Output the (x, y) coordinate of the center of the cell containing the given text.  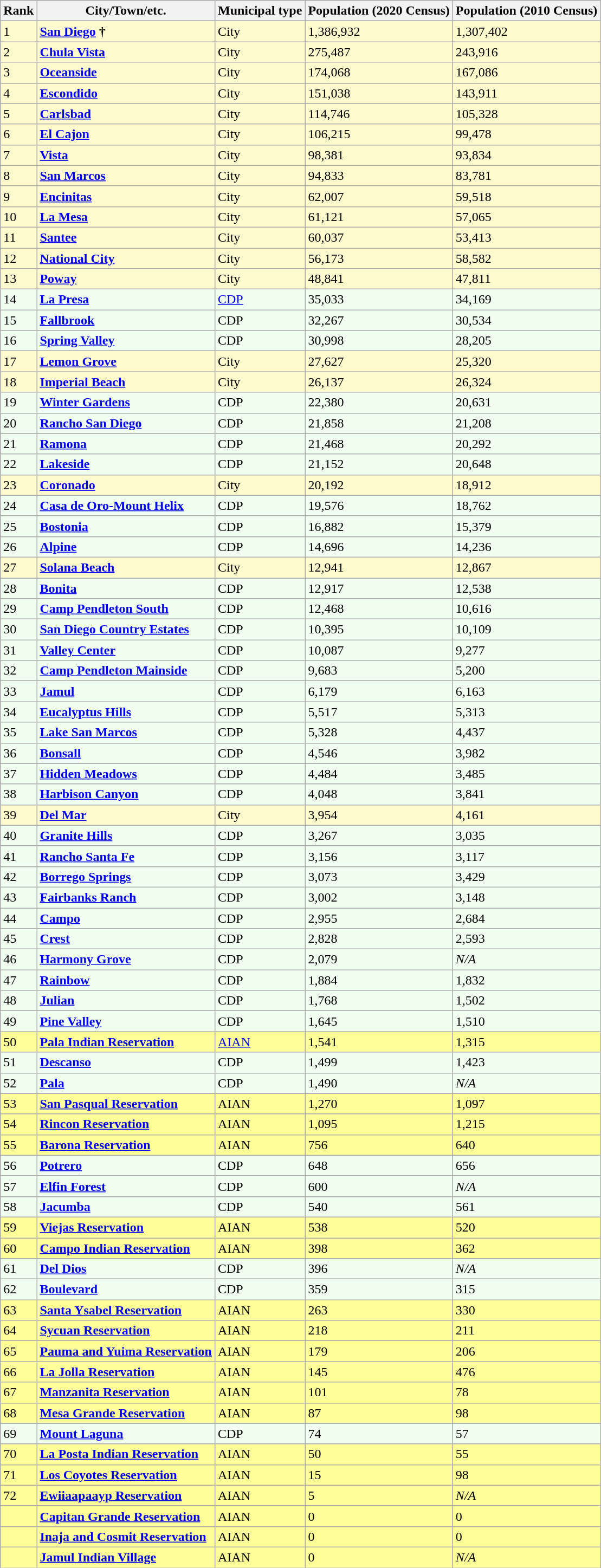
National City (126, 258)
3,485 (526, 774)
Barona Reservation (126, 1145)
Population (2010 Census) (526, 11)
4,048 (379, 794)
20,192 (379, 485)
3 (18, 73)
Fallbrook (126, 320)
Camp Pendleton South (126, 609)
70 (18, 1454)
35,033 (379, 300)
42 (18, 877)
Rancho San Diego (126, 423)
99,478 (526, 134)
56,173 (379, 258)
35 (18, 733)
La Presa (126, 300)
San Pasqual Reservation (126, 1104)
179 (379, 1351)
4,546 (379, 753)
26 (18, 547)
49 (18, 1021)
Spring Valley (126, 341)
16,882 (379, 526)
74 (379, 1434)
51 (18, 1062)
4,437 (526, 733)
Santee (126, 237)
Pala Indian Reservation (126, 1042)
398 (379, 1248)
47 (18, 980)
Winter Gardens (126, 403)
16 (18, 341)
83,781 (526, 176)
Poway (126, 279)
66 (18, 1372)
27 (18, 567)
Casa de Oro-Mount Helix (126, 506)
22,380 (379, 403)
Rincon Reservation (126, 1124)
Elfin Forest (126, 1186)
65 (18, 1351)
25 (18, 526)
20 (18, 423)
18 (18, 382)
Santa Ysabel Reservation (126, 1310)
78 (526, 1392)
93,834 (526, 155)
1,386,932 (379, 31)
1,541 (379, 1042)
La Posta Indian Reservation (126, 1454)
23 (18, 485)
600 (379, 1186)
2,955 (379, 918)
9,277 (526, 650)
Alpine (126, 547)
Solana Beach (126, 567)
Del Mar (126, 815)
1,502 (526, 1001)
25,320 (526, 361)
32,267 (379, 320)
Pine Valley (126, 1021)
12,468 (379, 609)
561 (526, 1207)
City/Town/etc. (126, 11)
24 (18, 506)
Municipal type (260, 11)
6,163 (526, 691)
10,109 (526, 630)
36 (18, 753)
12 (18, 258)
Harmony Grove (126, 960)
Lemon Grove (126, 361)
4,161 (526, 815)
48 (18, 1001)
Rainbow (126, 980)
1,645 (379, 1021)
20,648 (526, 464)
59,518 (526, 196)
2,828 (379, 939)
Imperial Beach (126, 382)
62,007 (379, 196)
10,087 (379, 650)
3,073 (379, 877)
1,768 (379, 1001)
1,095 (379, 1124)
Bostonia (126, 526)
656 (526, 1165)
Lakeside (126, 464)
1,307,402 (526, 31)
48,841 (379, 279)
Ramona (126, 444)
106,215 (379, 134)
3,982 (526, 753)
Del Dios (126, 1269)
52 (18, 1083)
Vista (126, 155)
98,381 (379, 155)
1,490 (379, 1083)
263 (379, 1310)
Lake San Marcos (126, 733)
71 (18, 1475)
Borrego Springs (126, 877)
2,079 (379, 960)
21,208 (526, 423)
30 (18, 630)
3,156 (379, 856)
Campo (126, 918)
29 (18, 609)
60,037 (379, 237)
9 (18, 196)
La Jolla Reservation (126, 1372)
4,484 (379, 774)
1,832 (526, 980)
Rank (18, 11)
18,912 (526, 485)
21,152 (379, 464)
3,841 (526, 794)
34,169 (526, 300)
2,593 (526, 939)
Crest (126, 939)
476 (526, 1372)
1,884 (379, 980)
10 (18, 217)
19 (18, 403)
Chula Vista (126, 52)
21 (18, 444)
648 (379, 1165)
Escondido (126, 93)
12,941 (379, 567)
87 (379, 1413)
Harbison Canyon (126, 794)
21,468 (379, 444)
62 (18, 1290)
68 (18, 1413)
Manzanita Reservation (126, 1392)
56 (18, 1165)
5,517 (379, 712)
61,121 (379, 217)
64 (18, 1331)
63 (18, 1310)
57,065 (526, 217)
5,328 (379, 733)
Ewiiaapaayp Reservation (126, 1495)
31 (18, 650)
15,379 (526, 526)
Coronado (126, 485)
Eucalyptus Hills (126, 712)
30,998 (379, 341)
1 (18, 31)
330 (526, 1310)
14,696 (379, 547)
38 (18, 794)
67 (18, 1392)
Potrero (126, 1165)
218 (379, 1331)
105,328 (526, 114)
33 (18, 691)
26,324 (526, 382)
18,762 (526, 506)
Mount Laguna (126, 1434)
40 (18, 835)
114,746 (379, 114)
Sycuan Reservation (126, 1331)
9,683 (379, 671)
44 (18, 918)
39 (18, 815)
26,137 (379, 382)
174,068 (379, 73)
Hidden Meadows (126, 774)
Jamul Indian Village (126, 1557)
14,236 (526, 547)
538 (379, 1227)
3,954 (379, 815)
Carlsbad (126, 114)
4 (18, 93)
69 (18, 1434)
Rancho Santa Fe (126, 856)
1,510 (526, 1021)
Granite Hills (126, 835)
58 (18, 1207)
Descanso (126, 1062)
Bonsall (126, 753)
1,097 (526, 1104)
Boulevard (126, 1290)
1,315 (526, 1042)
101 (379, 1392)
206 (526, 1351)
La Mesa (126, 217)
61 (18, 1269)
11 (18, 237)
2 (18, 52)
El Cajon (126, 134)
45 (18, 939)
Fairbanks Ranch (126, 897)
12,867 (526, 567)
12,917 (379, 588)
22 (18, 464)
6 (18, 134)
21,858 (379, 423)
10,616 (526, 609)
756 (379, 1145)
1,270 (379, 1104)
3,429 (526, 877)
San Diego † (126, 31)
520 (526, 1227)
20,292 (526, 444)
5,200 (526, 671)
Valley Center (126, 650)
41 (18, 856)
3,267 (379, 835)
Viejas Reservation (126, 1227)
6,179 (379, 691)
Los Coyotes Reservation (126, 1475)
Julian (126, 1001)
Pala (126, 1083)
5,313 (526, 712)
362 (526, 1248)
Inaja and Cosmit Reservation (126, 1537)
53 (18, 1104)
Jacumba (126, 1207)
396 (379, 1269)
2,684 (526, 918)
46 (18, 960)
Pauma and Yuima Reservation (126, 1351)
3,002 (379, 897)
145 (379, 1372)
32 (18, 671)
28,205 (526, 341)
Bonita (126, 588)
1,215 (526, 1124)
37 (18, 774)
14 (18, 300)
27,627 (379, 361)
72 (18, 1495)
275,487 (379, 52)
315 (526, 1290)
34 (18, 712)
47,811 (526, 279)
54 (18, 1124)
243,916 (526, 52)
13 (18, 279)
1,499 (379, 1062)
19,576 (379, 506)
Camp Pendleton Mainside (126, 671)
3,148 (526, 897)
Oceanside (126, 73)
3,117 (526, 856)
59 (18, 1227)
211 (526, 1331)
359 (379, 1290)
Jamul (126, 691)
28 (18, 588)
San Diego Country Estates (126, 630)
30,534 (526, 320)
60 (18, 1248)
151,038 (379, 93)
Campo Indian Reservation (126, 1248)
640 (526, 1145)
53,413 (526, 237)
20,631 (526, 403)
8 (18, 176)
540 (379, 1207)
3,035 (526, 835)
43 (18, 897)
58,582 (526, 258)
Population (2020 Census) (379, 11)
12,538 (526, 588)
Capitan Grande Reservation (126, 1516)
143,911 (526, 93)
17 (18, 361)
1,423 (526, 1062)
7 (18, 155)
San Marcos (126, 176)
Encinitas (126, 196)
10,395 (379, 630)
94,833 (379, 176)
Mesa Grande Reservation (126, 1413)
167,086 (526, 73)
